Return the [X, Y] coordinate for the center point of the cell that contains the specified text.  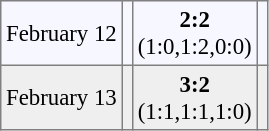
February 13 [62, 97]
February 12 [62, 33]
2:2(1:0,1:2,0:0) [194, 33]
3:2(1:1,1:1,1:0) [194, 97]
